From the cell containing the given text, extract its center point as (x, y) coordinate. 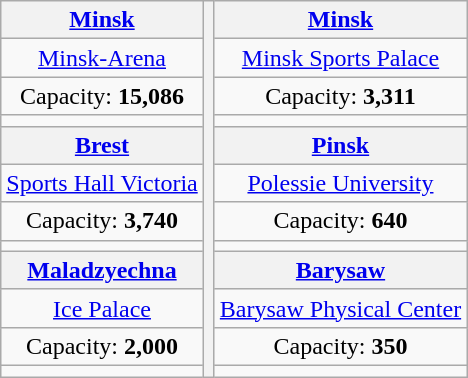
Capacity: 3,740 (102, 221)
Maladzyechna (102, 270)
Capacity: 3,311 (340, 96)
Capacity: 640 (340, 221)
Ice Palace (102, 308)
Barysaw Physical Center (340, 308)
Pinsk (340, 145)
Capacity: 350 (340, 346)
Barysaw (340, 270)
Minsk Sports Palace (340, 58)
Brest (102, 145)
Capacity: 15,086 (102, 96)
Sports Hall Victoria (102, 183)
Capacity: 2,000 (102, 346)
Minsk-Arena (102, 58)
Polessie University (340, 183)
